For the text-containing cell, return its midpoint in [X, Y] coordinate format. 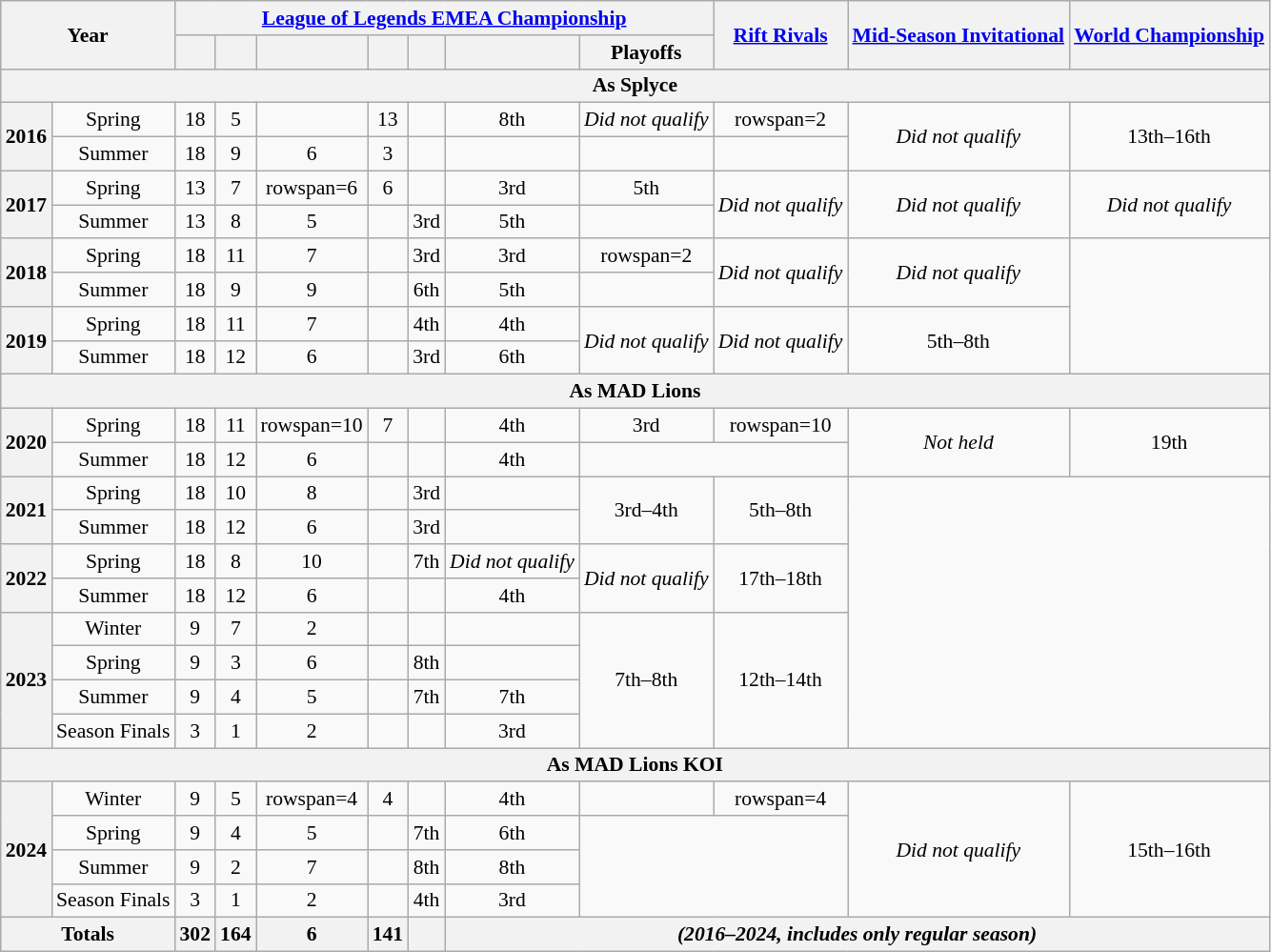
2018 [27, 273]
15th–16th [1169, 850]
2022 [27, 577]
17th–18th [781, 577]
2020 [27, 442]
141 [389, 935]
3rd–4th [646, 511]
(2016–2024, includes only regular season) [857, 935]
Not held [958, 442]
Totals [88, 935]
13th–16th [1169, 137]
Rift Rivals [781, 34]
2024 [27, 850]
2019 [27, 341]
164 [236, 935]
World Championship [1169, 34]
2016 [27, 137]
19th [1169, 442]
League of Legends EMEA Championship [444, 18]
7th–8th [646, 679]
2023 [27, 679]
302 [196, 935]
Mid-Season Invitational [958, 34]
Playoffs [646, 52]
As MAD Lions [635, 392]
12th–14th [781, 679]
2021 [27, 511]
Year [88, 34]
rowspan=6 [313, 188]
As MAD Lions KOI [635, 765]
As Splyce [635, 86]
2017 [27, 204]
